Return the [X, Y] coordinate for the center point of the cell that contains the specified text.  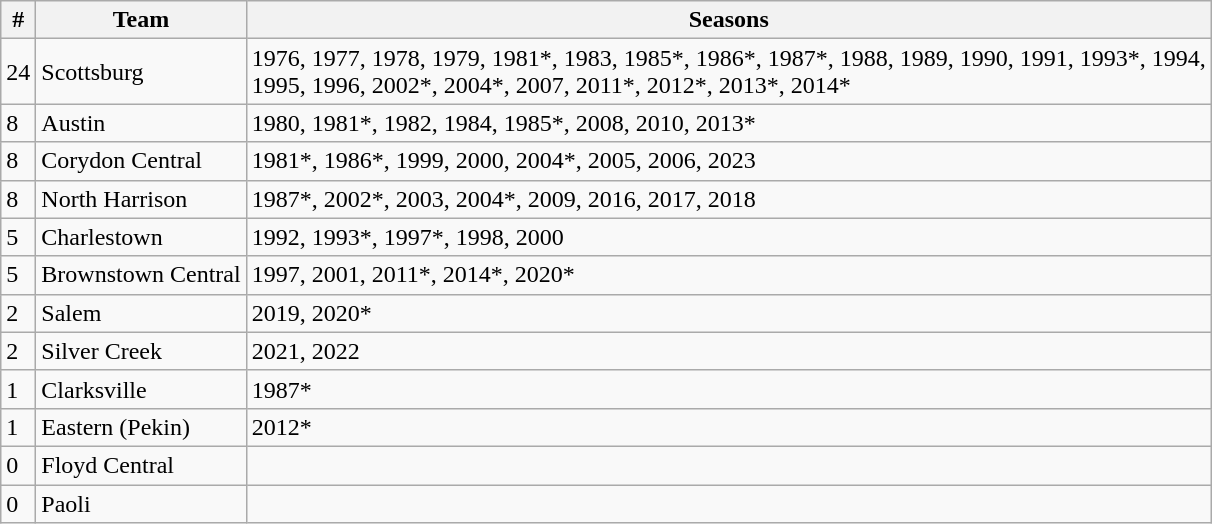
1980, 1981*, 1982, 1984, 1985*, 2008, 2010, 2013* [728, 123]
Scottsburg [141, 72]
North Harrison [141, 199]
Austin [141, 123]
Seasons [728, 20]
1981*, 1986*, 1999, 2000, 2004*, 2005, 2006, 2023 [728, 161]
24 [18, 72]
Charlestown [141, 237]
Silver Creek [141, 351]
1992, 1993*, 1997*, 1998, 2000 [728, 237]
1997, 2001, 2011*, 2014*, 2020* [728, 275]
2019, 2020* [728, 313]
Corydon Central [141, 161]
Brownstown Central [141, 275]
Eastern (Pekin) [141, 427]
1987*, 2002*, 2003, 2004*, 2009, 2016, 2017, 2018 [728, 199]
Salem [141, 313]
Paoli [141, 503]
Clarksville [141, 389]
2021, 2022 [728, 351]
2012* [728, 427]
1987* [728, 389]
# [18, 20]
Team [141, 20]
Floyd Central [141, 465]
